Return [X, Y] of the center of cell containing provided text 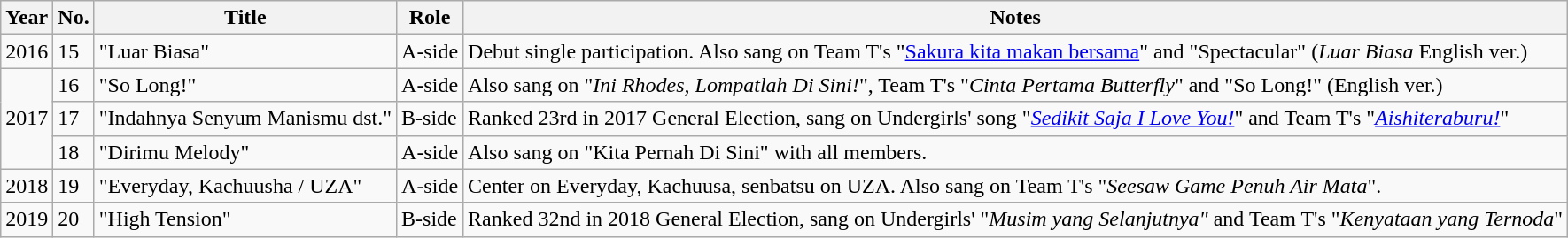
2019 [27, 219]
"Luar Biasa" [245, 51]
Also sang on "Ini Rhodes, Lompatlah Di Sini!", Team T's "Cinta Pertama Butterfly" and "So Long!" (English ver.) [1015, 85]
"High Tension" [245, 219]
Notes [1015, 18]
Ranked 32nd in 2018 General Election, sang on Undergirls' "Musim yang Selanjutnya" and Team T's "Kenyataan yang Ternoda" [1015, 219]
Role [431, 18]
Also sang on "Kita Pernah Di Sini" with all members. [1015, 152]
Center on Everyday, Kachuusa, senbatsu on UZA. Also sang on Team T's "Seesaw Game Penuh Air Mata". [1015, 186]
Debut single participation. Also sang on Team T's "Sakura kita makan bersama" and "Spectacular" (Luar Biasa English ver.) [1015, 51]
2016 [27, 51]
Title [245, 18]
15 [74, 51]
17 [74, 119]
2017 [27, 119]
"Dirimu Melody" [245, 152]
2018 [27, 186]
No. [74, 18]
Year [27, 18]
"Everyday, Kachuusha / UZA" [245, 186]
18 [74, 152]
19 [74, 186]
16 [74, 85]
20 [74, 219]
"Indahnya Senyum Manismu dst." [245, 119]
Ranked 23rd in 2017 General Election, sang on Undergirls' song "Sedikit Saja I Love You!" and Team T's "Aishiteraburu!" [1015, 119]
"So Long!" [245, 85]
